For the text-containing cell, return its midpoint in (X, Y) coordinate format. 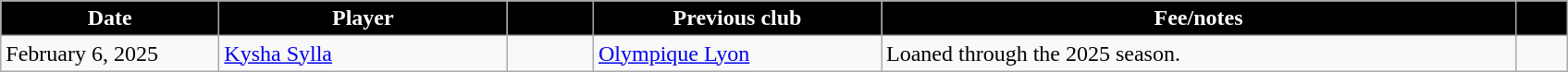
Player (363, 18)
Olympique Lyon (736, 54)
Kysha Sylla (363, 54)
Loaned through the 2025 season. (1198, 54)
Fee/notes (1198, 18)
Previous club (736, 18)
February 6, 2025 (110, 54)
Date (110, 18)
